Return the [X, Y] coordinate for the center point of the cell that contains the specified text.  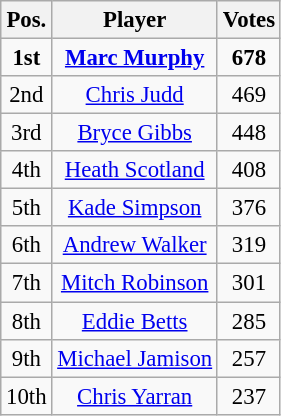
Eddie Betts [135, 321]
Votes [248, 20]
8th [26, 321]
285 [248, 321]
Mitch Robinson [135, 283]
Heath Scotland [135, 170]
7th [26, 283]
Player [135, 20]
5th [26, 208]
Marc Murphy [135, 58]
319 [248, 245]
4th [26, 170]
Pos. [26, 20]
2nd [26, 95]
237 [248, 396]
301 [248, 283]
Bryce Gibbs [135, 133]
Chris Yarran [135, 396]
Kade Simpson [135, 208]
3rd [26, 133]
448 [248, 133]
678 [248, 58]
376 [248, 208]
10th [26, 396]
469 [248, 95]
408 [248, 170]
Andrew Walker [135, 245]
9th [26, 358]
Chris Judd [135, 95]
257 [248, 358]
Michael Jamison [135, 358]
6th [26, 245]
1st [26, 58]
